For the text-containing cell, return its midpoint in [X, Y] coordinate format. 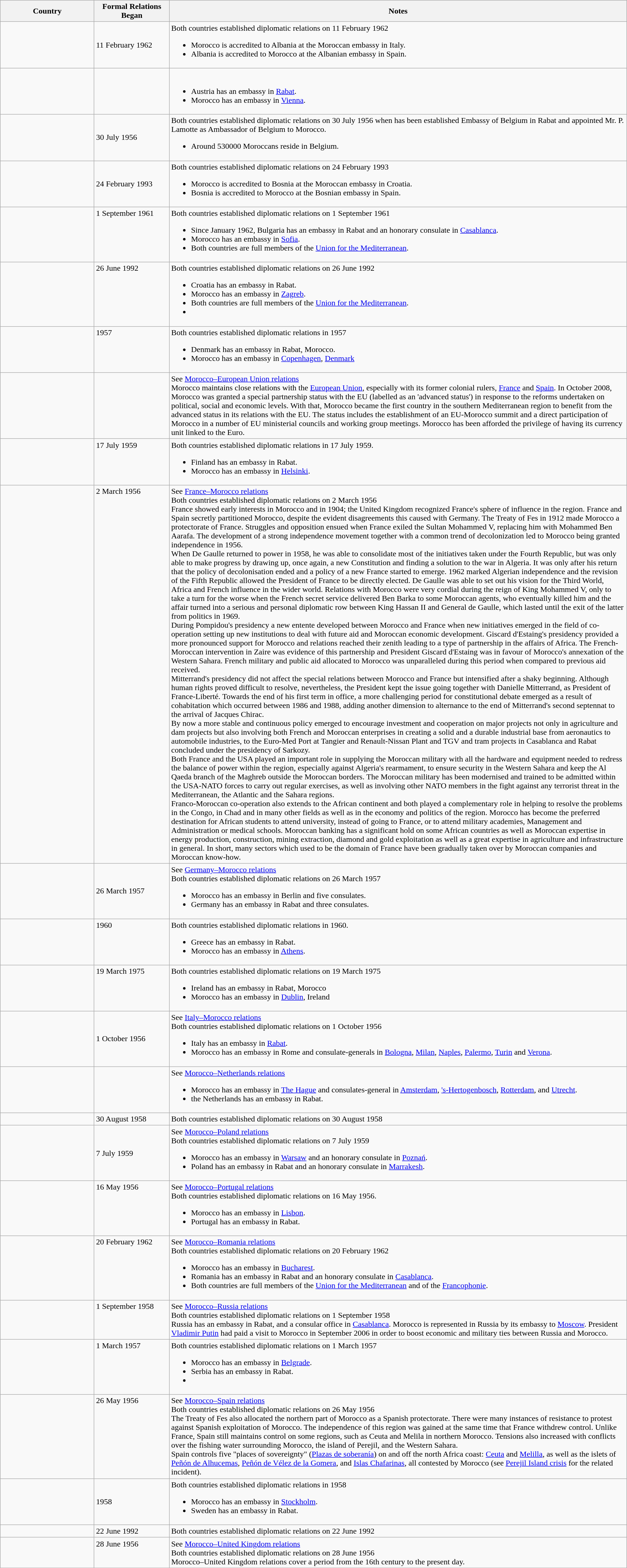
Formal Relations Began [132, 11]
26 March 1957 [132, 891]
Both countries established diplomatic relations on 1 March 1957Morocco has an embassy in Belgrade.Serbia has an embassy in Rabat. [398, 1367]
19 March 1975 [132, 988]
Country [47, 11]
1 March 1957 [132, 1367]
1 September 1958 [132, 1319]
24 February 1993 [132, 184]
1 September 1961 [132, 235]
1960 [132, 942]
Both countries established diplomatic relations in 1957Denmark has an embassy in Rabat, Morocco.Morocco has an embassy in Copenhagen, Denmark [398, 349]
22 June 1992 [132, 1531]
26 May 1956 [132, 1436]
Notes [398, 11]
1958 [132, 1502]
2 March 1956 [132, 674]
Austria has an embassy in Rabat.Morocco has an embassy in Vienna. [398, 91]
16 May 1956 [132, 1208]
Both countries established diplomatic relations on 30 August 1958 [398, 1119]
30 July 1956 [132, 137]
30 August 1958 [132, 1119]
Both countries established diplomatic relations in 17 July 1959.Finland has an embassy in Rabat.Morocco has an embassy in Helsinki. [398, 462]
28 June 1956 [132, 1552]
1957 [132, 349]
Both countries established diplomatic relations in 1960.Greece has an embassy in Rabat.Morocco has an embassy in Athens. [398, 942]
17 July 1959 [132, 462]
Both countries established diplomatic relations on 22 June 1992 [398, 1531]
7 July 1959 [132, 1153]
20 February 1962 [132, 1268]
Both countries established diplomatic relations in 1958Morocco has an embassy in Stockholm.Sweden has an embassy in Rabat. [398, 1502]
1 October 1956 [132, 1039]
26 June 1992 [132, 294]
11 February 1962 [132, 45]
Both countries established diplomatic relations on 19 March 1975Ireland has an embassy in Rabat, MoroccoMorocco has an embassy in Dublin, Ireland [398, 988]
